Capture the cell that displays the provided text and extract its (X, Y) central coordinate. 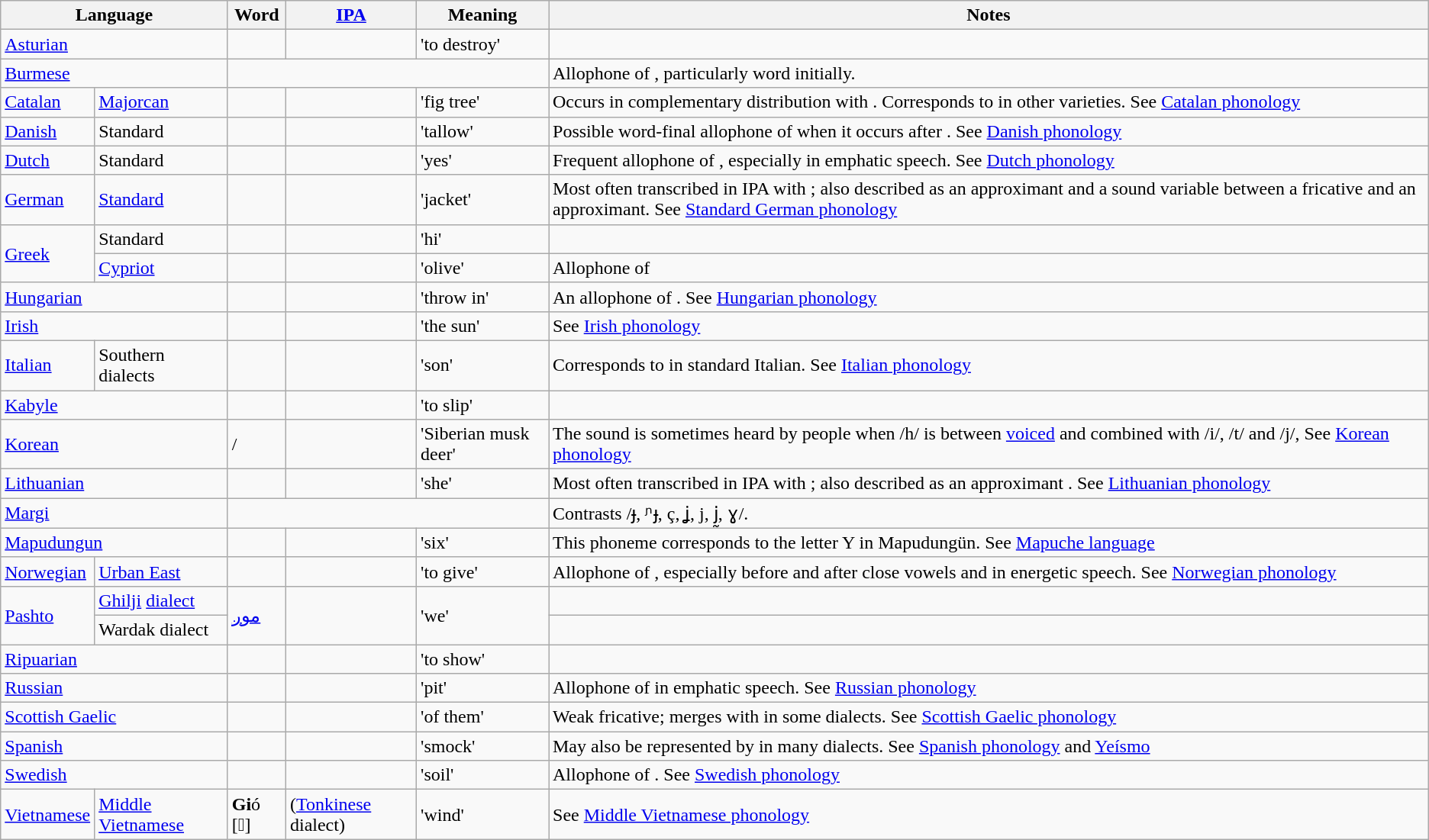
Danish (47, 131)
'olive' (482, 268)
Irish (115, 326)
Lithuanian (115, 484)
Asturian (115, 44)
Word (256, 15)
Gió [𩙋] (256, 815)
'soil' (482, 775)
'of them' (482, 717)
'wind' (482, 815)
Frequent allophone of , especially in emphatic speech. See Dutch phonology (988, 160)
Most often transcribed in IPA with ; also described as an approximant . See Lithuanian phonology (988, 484)
(Tonkinese dialect) (351, 815)
Middle Vietnamese (162, 815)
Margi (115, 513)
'fig tree' (482, 102)
'Siberian musk deer' (482, 444)
Corresponds to in standard Italian. See Italian phonology (988, 365)
'yes' (482, 160)
Wardak dialect (162, 629)
'to give' (482, 571)
Cypriot (162, 268)
Catalan (47, 102)
'tallow' (482, 131)
Urban East (162, 571)
Majorcan (162, 102)
'hi' (482, 239)
Burmese (115, 73)
Allophone of , especially before and after close vowels and in energetic speech. See Norwegian phonology (988, 571)
Occurs in complementary distribution with . Corresponds to in other varieties. See Catalan phonology (988, 102)
See Middle Vietnamese phonology (988, 815)
Ghilji dialect (162, 600)
'six' (482, 542)
IPA (351, 15)
Allophone of in emphatic speech. See Russian phonology (988, 688)
'the sun' (482, 326)
'to slip' (482, 405)
Italian (47, 365)
Greek (47, 253)
Allophone of , particularly word initially. (988, 73)
'pit' (482, 688)
Hungarian (115, 297)
'jacket' (482, 200)
'smock' (482, 746)
Mapudungun (115, 542)
Dutch (47, 160)
'son' (482, 365)
'we' (482, 615)
Russian (115, 688)
Allophone of (988, 268)
Ripuarian (115, 658)
Southern dialects (162, 365)
Spanish (115, 746)
Contrasts /ɟ, ᶮɟ, ç, ʝ, j, j̰, ɣ/. (988, 513)
Kabyle (115, 405)
Weak fricative; merges with in some dialects. See Scottish Gaelic phonology (988, 717)
German (47, 200)
May also be represented by in many dialects. See Spanish phonology and Yeísmo (988, 746)
Meaning (482, 15)
Scottish Gaelic (115, 717)
This phoneme corresponds to the letter Y in Mapudungün. See Mapuche language (988, 542)
Language (115, 15)
Swedish (115, 775)
'to show' (482, 658)
Pashto (47, 615)
'to destroy' (482, 44)
Norwegian (47, 571)
Korean (115, 444)
موږ (256, 615)
'throw in' (482, 297)
Vietnamese (47, 815)
Possible word-final allophone of when it occurs after . See Danish phonology (988, 131)
/ (256, 444)
Allophone of . See Swedish phonology (988, 775)
See Irish phonology (988, 326)
Notes (988, 15)
An allophone of . See Hungarian phonology (988, 297)
The sound is sometimes heard by people when /h/ is between voiced and combined with /i/, /t/ and /j/, See Korean phonology (988, 444)
'she' (482, 484)
